Extract the [X, Y] coordinate from the center of the cell holding the provided text.  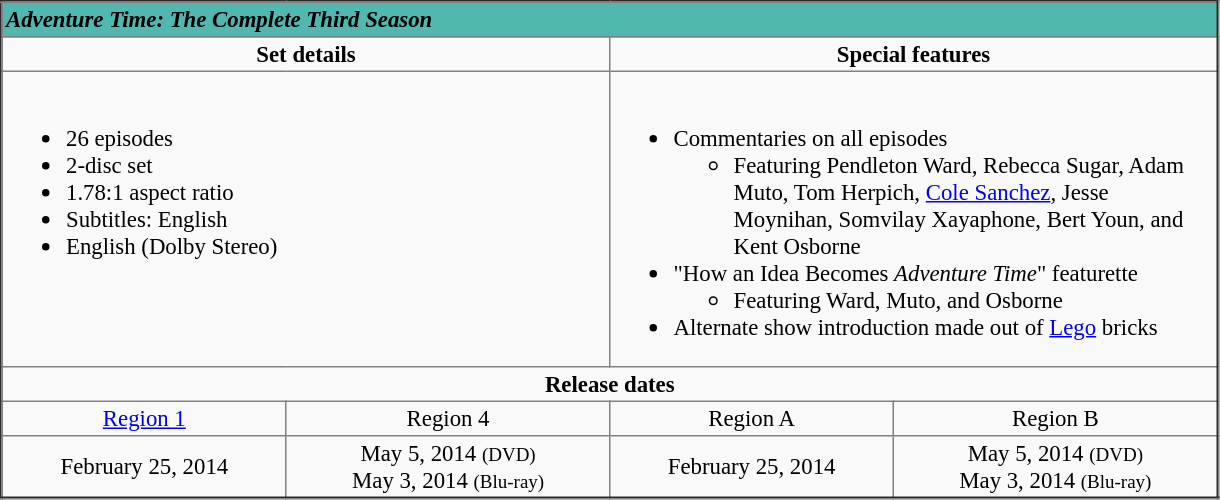
Region 1 [144, 419]
Release dates [610, 384]
Region 4 [448, 419]
Region B [1056, 419]
Set details [306, 54]
26 episodes2-disc set1.78:1 aspect ratioSubtitles: EnglishEnglish (Dolby Stereo) [306, 219]
Region A [752, 419]
Adventure Time: The Complete Third Season [610, 20]
Special features [914, 54]
